Extract the [X, Y] coordinate from the center of the cell holding the provided text.  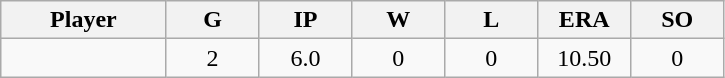
L [492, 20]
W [398, 20]
IP [306, 20]
2 [212, 58]
SO [678, 20]
ERA [584, 20]
6.0 [306, 58]
Player [84, 20]
10.50 [584, 58]
G [212, 20]
